Search for the cell housing the specified text and yield its [x, y] center coordinate. 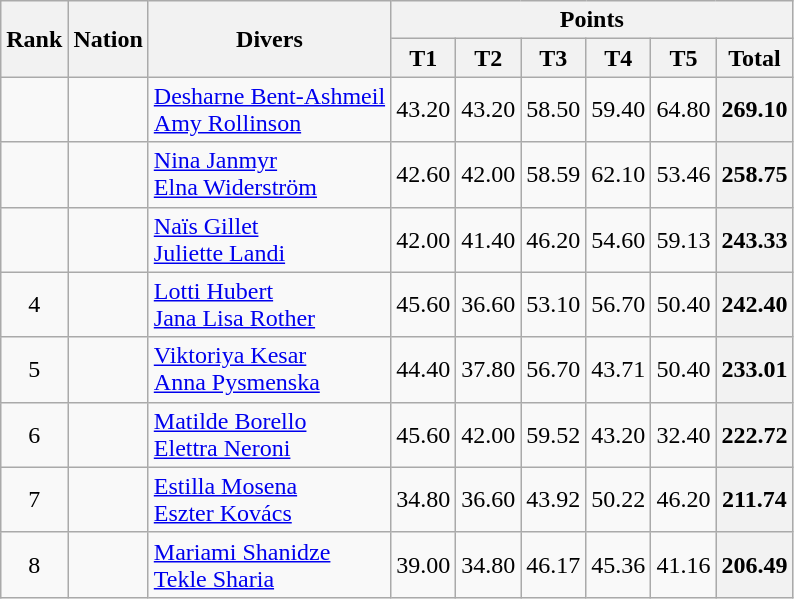
258.75 [754, 174]
243.33 [754, 240]
Mariami ShanidzeTekle Sharia [269, 564]
41.16 [684, 564]
Viktoriya KesarAnna Pysmenska [269, 370]
Rank [34, 39]
Naïs GilletJuliette Landi [269, 240]
62.10 [618, 174]
37.80 [488, 370]
Desharne Bent-AshmeilAmy Rollinson [269, 110]
43.71 [618, 370]
8 [34, 564]
233.01 [754, 370]
59.13 [684, 240]
53.46 [684, 174]
59.52 [554, 434]
7 [34, 500]
242.40 [754, 304]
42.60 [424, 174]
Points [592, 20]
4 [34, 304]
211.74 [754, 500]
5 [34, 370]
45.36 [618, 564]
T1 [424, 58]
41.40 [488, 240]
43.92 [554, 500]
T4 [618, 58]
59.40 [618, 110]
54.60 [618, 240]
Nation [108, 39]
Nina JanmyrElna Widerström [269, 174]
39.00 [424, 564]
58.50 [554, 110]
Divers [269, 39]
6 [34, 434]
269.10 [754, 110]
Total [754, 58]
46.17 [554, 564]
Lotti HubertJana Lisa Rother [269, 304]
32.40 [684, 434]
206.49 [754, 564]
T3 [554, 58]
T5 [684, 58]
53.10 [554, 304]
50.22 [618, 500]
44.40 [424, 370]
Matilde BorelloElettra Neroni [269, 434]
222.72 [754, 434]
T2 [488, 58]
64.80 [684, 110]
58.59 [554, 174]
Estilla MosenaEszter Kovács [269, 500]
